Pinpoint the cell where the given text exists, returning its (X, Y) midpoint coordinate. 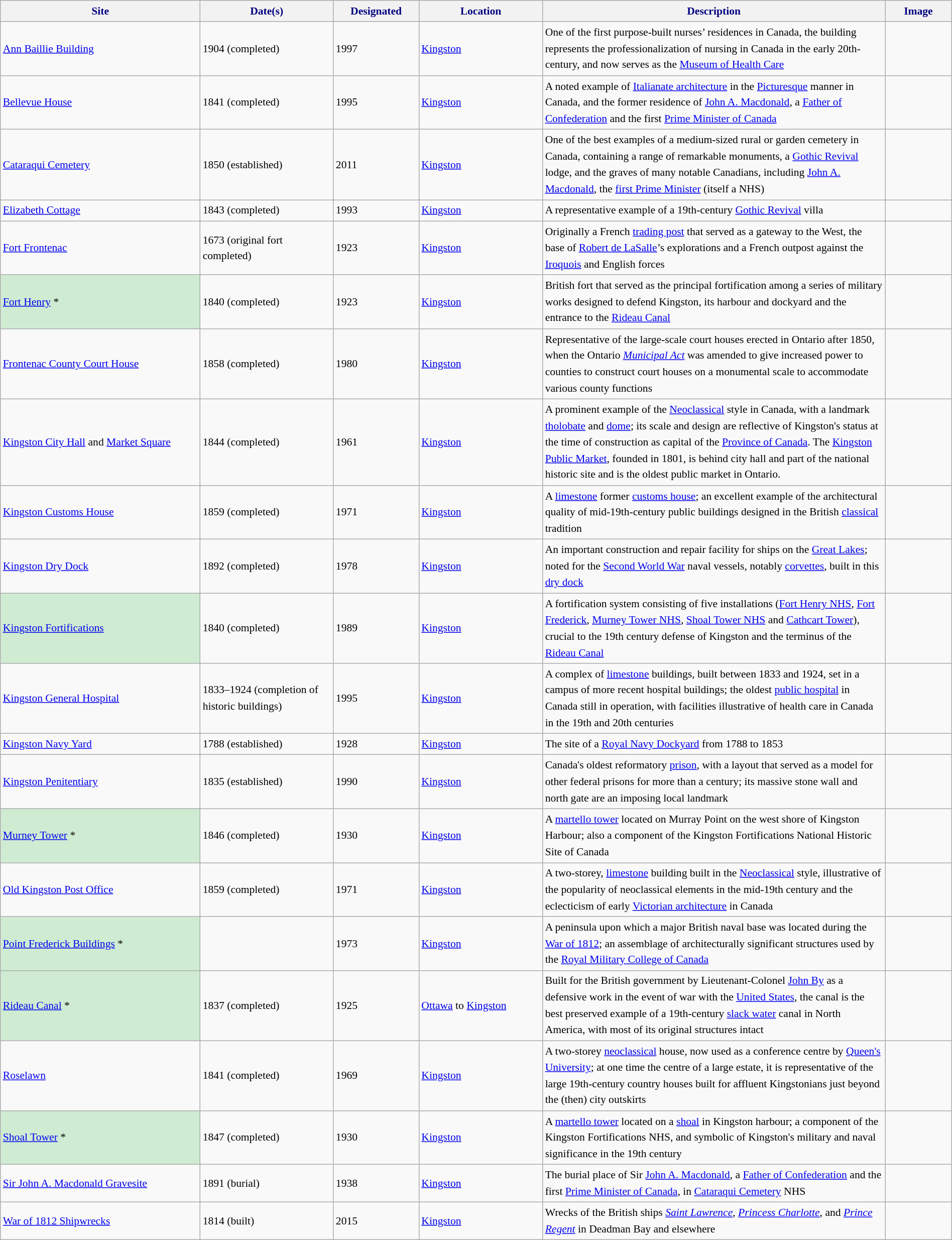
Kingston City Hall and Market Square (100, 442)
1969 (376, 1076)
2011 (376, 165)
Shoal Tower * (100, 1138)
A representative example of a 19th-century Gothic Revival villa (714, 211)
1788 (established) (267, 744)
Frontenac County Court House (100, 364)
Fort Henry * (100, 302)
Elizabeth Cottage (100, 211)
Bellevue House (100, 102)
1973 (376, 943)
1990 (376, 781)
Sir John A. Macdonald Gravesite (100, 1183)
1673 (original fort completed) (267, 248)
Fort Frontenac (100, 248)
1989 (376, 628)
1925 (376, 1005)
War of 1812 Shipwrecks (100, 1221)
1928 (376, 744)
1835 (established) (267, 781)
Roselawn (100, 1076)
1892 (completed) (267, 567)
1904 (completed) (267, 49)
Point Frederick Buildings * (100, 943)
The site of a Royal Navy Dockyard from 1788 to 1853 (714, 744)
Rideau Canal * (100, 1005)
1846 (completed) (267, 836)
1850 (established) (267, 165)
Designated (376, 11)
1978 (376, 567)
1837 (completed) (267, 1005)
Old Kingston Post Office (100, 890)
1833–1924 (completion of historic buildings) (267, 699)
Murney Tower * (100, 836)
Ann Baillie Building (100, 49)
Ottawa to Kingston (481, 1005)
1997 (376, 49)
Site (100, 11)
1858 (completed) (267, 364)
Location (481, 11)
Date(s) (267, 11)
Kingston Navy Yard (100, 744)
1844 (completed) (267, 442)
1843 (completed) (267, 211)
Kingston Penitentiary (100, 781)
Kingston General Hospital (100, 699)
1980 (376, 364)
Kingston Dry Dock (100, 567)
1847 (completed) (267, 1138)
Kingston Customs House (100, 512)
Kingston Fortifications (100, 628)
1993 (376, 211)
1891 (burial) (267, 1183)
1938 (376, 1183)
Cataraqui Cemetery (100, 165)
1814 (built) (267, 1221)
2015 (376, 1221)
Wrecks of the British ships Saint Lawrence, Princess Charlotte, and Prince Regent in Deadman Bay and elsewhere (714, 1221)
1961 (376, 442)
The burial place of Sir John A. Macdonald, a Father of Confederation and the first Prime Minister of Canada, in Cataraqui Cemetery NHS (714, 1183)
Image (919, 11)
Description (714, 11)
